Search for the cell housing the specified text and yield its (X, Y) center coordinate. 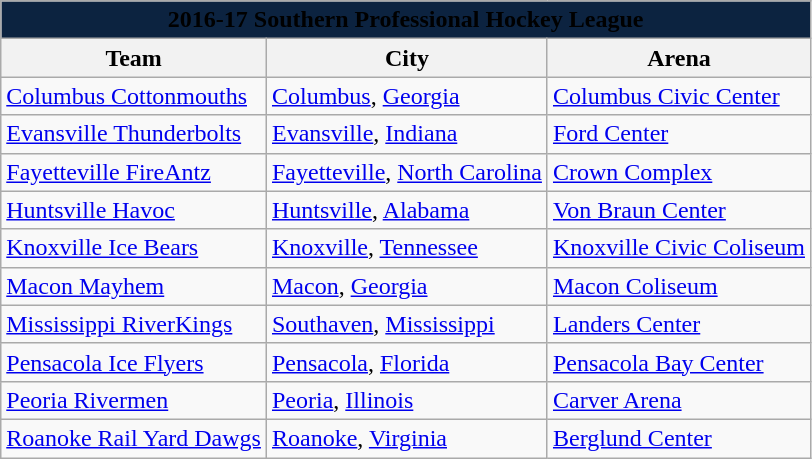
2016-17 Southern Professional Hockey League (406, 20)
Peoria, Illinois (406, 400)
Evansville, Indiana (406, 134)
Crown Complex (678, 172)
City (406, 58)
Pensacola Bay Center (678, 362)
Ford Center (678, 134)
Southaven, Mississippi (406, 324)
Columbus, Georgia (406, 96)
Roanoke Rail Yard Dawgs (134, 438)
Fayetteville FireAntz (134, 172)
Macon, Georgia (406, 286)
Team (134, 58)
Peoria Rivermen (134, 400)
Columbus Cottonmouths (134, 96)
Arena (678, 58)
Huntsville Havoc (134, 210)
Landers Center (678, 324)
Von Braun Center (678, 210)
Evansville Thunderbolts (134, 134)
Macon Coliseum (678, 286)
Carver Arena (678, 400)
Pensacola, Florida (406, 362)
Roanoke, Virginia (406, 438)
Huntsville, Alabama (406, 210)
Macon Mayhem (134, 286)
Fayetteville, North Carolina (406, 172)
Pensacola Ice Flyers (134, 362)
Knoxville, Tennessee (406, 248)
Knoxville Ice Bears (134, 248)
Knoxville Civic Coliseum (678, 248)
Berglund Center (678, 438)
Mississippi RiverKings (134, 324)
Columbus Civic Center (678, 96)
